Detect which cell encompasses the target text, then output its [X, Y] center coordinate. 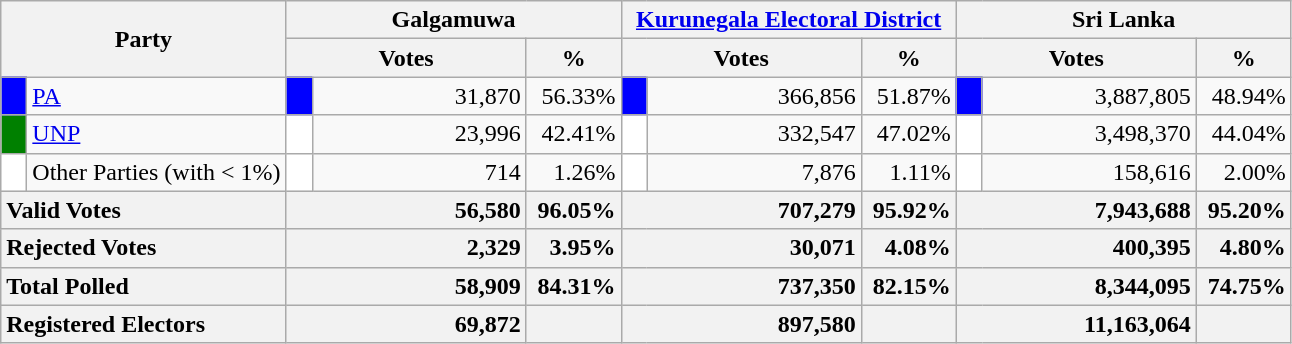
4.80% [1244, 248]
897,580 [741, 324]
69,872 [406, 324]
Sri Lanka [1124, 20]
400,395 [1076, 248]
95.20% [1244, 210]
332,547 [754, 134]
56.33% [574, 96]
Total Polled [144, 286]
707,279 [741, 210]
Party [144, 39]
Rejected Votes [144, 248]
3,498,370 [1089, 134]
PA [156, 96]
48.94% [1244, 96]
8,344,095 [1076, 286]
31,870 [419, 96]
7,876 [754, 172]
1.11% [908, 172]
4.08% [908, 248]
3.95% [574, 248]
366,856 [754, 96]
158,616 [1089, 172]
2.00% [1244, 172]
23,996 [419, 134]
Galgamuwa [454, 20]
737,350 [741, 286]
11,163,064 [1076, 324]
2,329 [406, 248]
56,580 [406, 210]
UNP [156, 134]
51.87% [908, 96]
42.41% [574, 134]
Valid Votes [144, 210]
7,943,688 [1076, 210]
47.02% [908, 134]
44.04% [1244, 134]
74.75% [1244, 286]
58,909 [406, 286]
Other Parties (with < 1%) [156, 172]
95.92% [908, 210]
3,887,805 [1089, 96]
96.05% [574, 210]
84.31% [574, 286]
30,071 [741, 248]
82.15% [908, 286]
1.26% [574, 172]
Registered Electors [144, 324]
714 [419, 172]
Kurunegala Electoral District [788, 20]
